Scan for the cell matching the given text and deliver its (X, Y) coordinate at center. 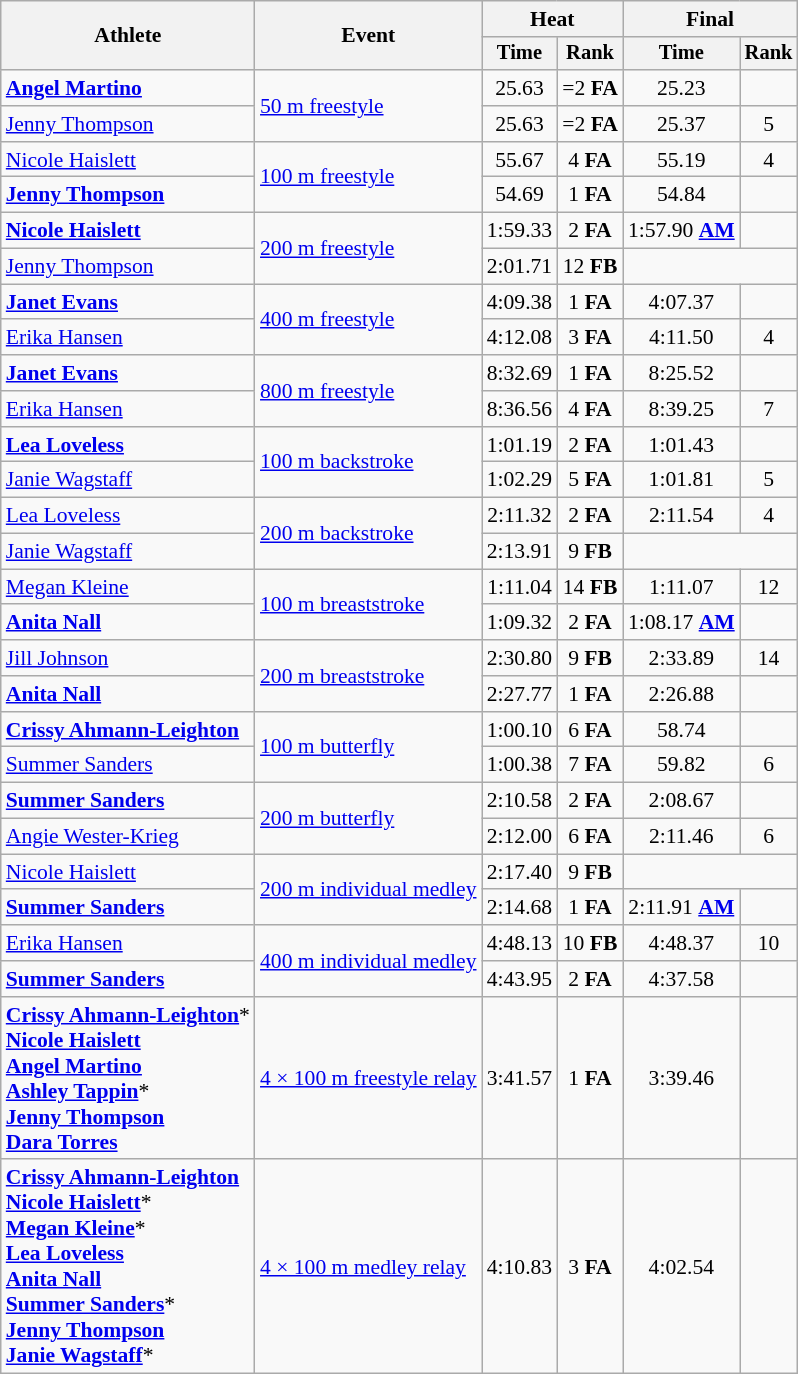
Crissy Ahmann-LeightonNicole Haislett*Megan Kleine*Lea LovelessAnita NallSummer Sanders*Jenny ThompsonJanie Wagstaff* (128, 1267)
8:25.52 (682, 373)
2:17.40 (520, 872)
3:41.57 (520, 1078)
Angie Wester-Krieg (128, 837)
Event (368, 36)
2:11.46 (682, 837)
4:12.08 (520, 338)
400 m individual medley (368, 960)
1:01.43 (682, 445)
10 (769, 943)
4:48.37 (682, 943)
50 m freestyle (368, 106)
10 FB (590, 943)
2:08.67 (682, 801)
2:13.91 (520, 552)
8:32.69 (520, 373)
Jill Johnson (128, 658)
4:37.58 (682, 979)
55.67 (520, 160)
Final (710, 19)
100 m butterfly (368, 748)
100 m breaststroke (368, 604)
2:14.68 (520, 908)
4:10.83 (520, 1267)
2:11.54 (682, 516)
100 m freestyle (368, 178)
200 m breaststroke (368, 676)
1:11.04 (520, 587)
1:09.32 (520, 623)
Crissy Ahmann-Leighton (128, 730)
8:36.56 (520, 409)
14 (769, 658)
2:11.91 AM (682, 908)
2:10.58 (520, 801)
Megan Kleine (128, 587)
800 m freestyle (368, 390)
4 × 100 m medley relay (368, 1267)
4:43.95 (520, 979)
4:11.50 (682, 338)
59.82 (682, 765)
200 m backstroke (368, 534)
2:27.77 (520, 694)
Athlete (128, 36)
1:57.90 AM (682, 231)
1:01.19 (520, 445)
25.37 (682, 124)
Heat (552, 19)
7 FA (590, 765)
1:00.38 (520, 765)
5 FA (590, 480)
400 m freestyle (368, 320)
1:01.81 (682, 480)
4:07.37 (682, 302)
4 × 100 m freestyle relay (368, 1078)
12 (769, 587)
2:26.88 (682, 694)
55.19 (682, 160)
25.23 (682, 88)
1:59.33 (520, 231)
200 m butterfly (368, 818)
54.84 (682, 195)
2:33.89 (682, 658)
1:08.17 AM (682, 623)
Angel Martino (128, 88)
7 (769, 409)
2:12.00 (520, 837)
58.74 (682, 730)
8:39.25 (682, 409)
1:02.29 (520, 480)
54.69 (520, 195)
2:30.80 (520, 658)
2:11.32 (520, 516)
4:48.13 (520, 943)
12 FB (590, 267)
100 m backstroke (368, 462)
14 FB (590, 587)
200 m individual medley (368, 890)
1:00.10 (520, 730)
3:39.46 (682, 1078)
4:02.54 (682, 1267)
2:01.71 (520, 267)
200 m freestyle (368, 248)
1:11.07 (682, 587)
Crissy Ahmann-Leighton*Nicole HaislettAngel MartinoAshley Tappin*Jenny ThompsonDara Torres (128, 1078)
4:09.38 (520, 302)
